For the text-containing cell, return its midpoint in [x, y] coordinate format. 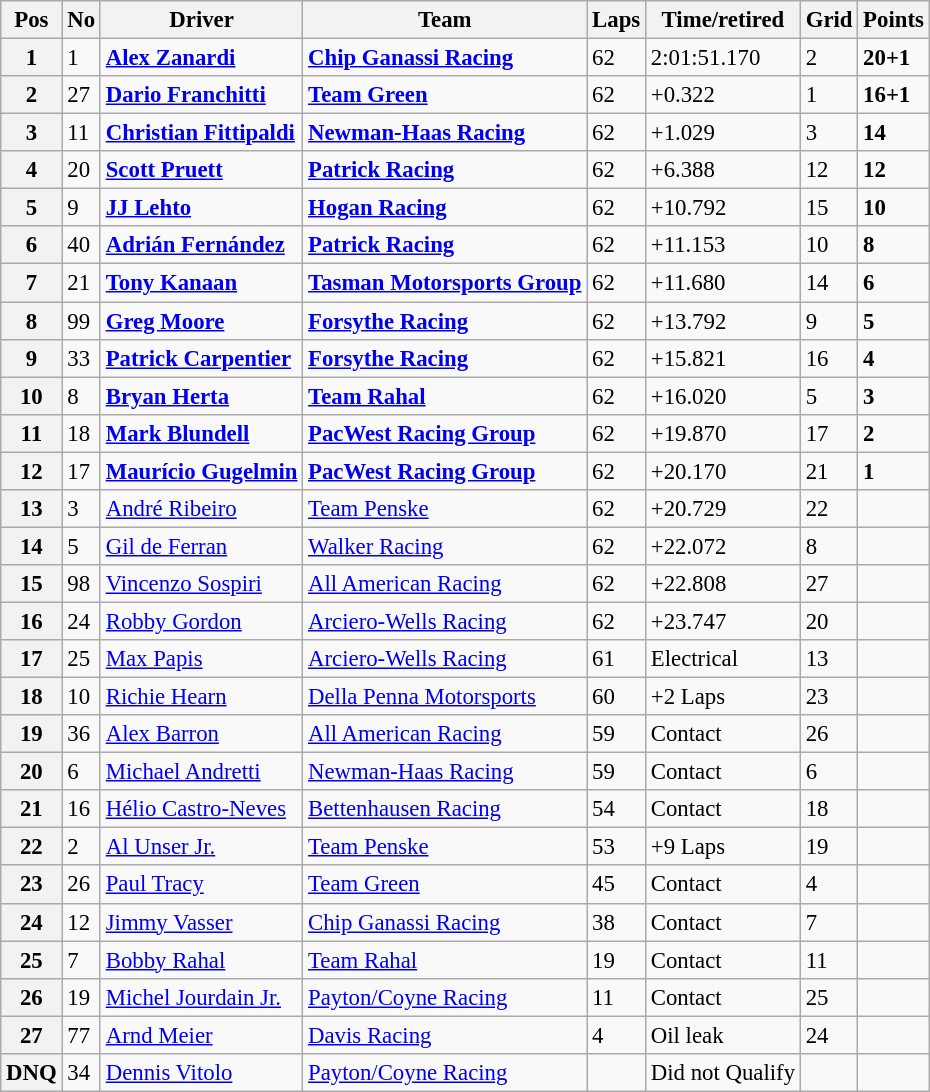
+9 Laps [722, 847]
+20.170 [722, 471]
+0.322 [722, 95]
Tony Kanaan [201, 283]
+10.792 [722, 208]
Time/retired [722, 20]
16+1 [894, 95]
Laps [616, 20]
Alex Zanardi [201, 58]
53 [616, 847]
Hogan Racing [445, 208]
40 [81, 245]
99 [81, 321]
Scott Pruett [201, 170]
Paul Tracy [201, 885]
54 [616, 809]
Max Papis [201, 659]
Arnd Meier [201, 1035]
Mark Blundell [201, 433]
Jimmy Vasser [201, 922]
+15.821 [722, 358]
Walker Racing [445, 546]
Bryan Herta [201, 396]
Gil de Ferran [201, 546]
Richie Hearn [201, 697]
45 [616, 885]
33 [81, 358]
Dennis Vitolo [201, 1073]
Maurício Gugelmin [201, 471]
Robby Gordon [201, 621]
98 [81, 584]
+19.870 [722, 433]
+22.072 [722, 546]
+22.808 [722, 584]
Did not Qualify [722, 1073]
Team [445, 20]
36 [81, 734]
34 [81, 1073]
38 [616, 922]
André Ribeiro [201, 509]
Bobby Rahal [201, 960]
61 [616, 659]
+2 Laps [722, 697]
Patrick Carpentier [201, 358]
Al Unser Jr. [201, 847]
Vincenzo Sospiri [201, 584]
Grid [828, 20]
Adrián Fernández [201, 245]
Alex Barron [201, 734]
Tasman Motorsports Group [445, 283]
Dario Franchitti [201, 95]
Driver [201, 20]
Michel Jourdain Jr. [201, 997]
+1.029 [722, 133]
Christian Fittipaldi [201, 133]
No [81, 20]
Della Penna Motorsports [445, 697]
Bettenhausen Racing [445, 809]
Davis Racing [445, 1035]
+6.388 [722, 170]
2:01:51.170 [722, 58]
+13.792 [722, 321]
+23.747 [722, 621]
JJ Lehto [201, 208]
60 [616, 697]
+20.729 [722, 509]
Greg Moore [201, 321]
Hélio Castro-Neves [201, 809]
Electrical [722, 659]
Pos [32, 20]
Oil leak [722, 1035]
Points [894, 20]
77 [81, 1035]
Michael Andretti [201, 772]
+11.680 [722, 283]
+11.153 [722, 245]
DNQ [32, 1073]
+16.020 [722, 396]
20+1 [894, 58]
